From the cell containing the given text, extract its center point as [X, Y] coordinate. 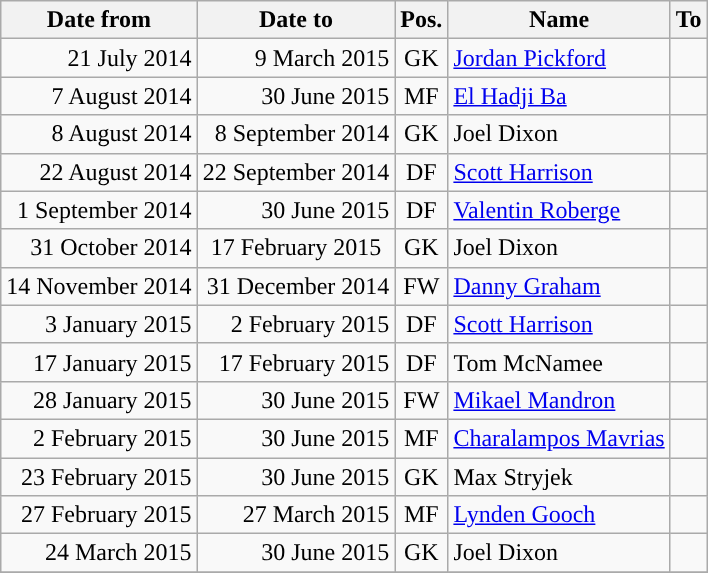
Valentin Roberge [559, 210]
28 January 2015 [99, 400]
22 September 2014 [296, 172]
7 August 2014 [99, 96]
23 February 2015 [99, 477]
21 July 2014 [99, 58]
To [688, 20]
24 March 2015 [99, 553]
El Hadji Ba [559, 96]
9 March 2015 [296, 58]
Mikael Mandron [559, 400]
Date from [99, 20]
14 November 2014 [99, 286]
27 March 2015 [296, 515]
22 August 2014 [99, 172]
31 December 2014 [296, 286]
8 August 2014 [99, 134]
Name [559, 20]
Max Stryjek [559, 477]
Charalampos Mavrias [559, 438]
Jordan Pickford [559, 58]
17 January 2015 [99, 362]
27 February 2015 [99, 515]
3 January 2015 [99, 324]
Date to [296, 20]
8 September 2014 [296, 134]
Pos. [422, 20]
Tom McNamee [559, 362]
31 October 2014 [99, 248]
Lynden Gooch [559, 515]
Danny Graham [559, 286]
1 September 2014 [99, 210]
